Pinpoint the cell where the given text exists, returning its [x, y] midpoint coordinate. 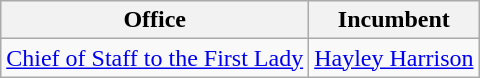
Office [155, 20]
Hayley Harrison [394, 58]
Incumbent [394, 20]
Chief of Staff to the First Lady [155, 58]
